For the text-containing cell, return its midpoint in [X, Y] coordinate format. 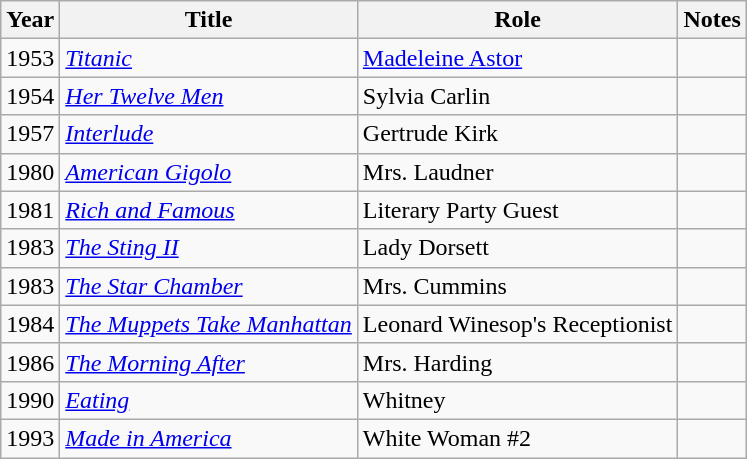
Year [30, 20]
American Gigolo [208, 172]
Mrs. Cummins [518, 286]
Lady Dorsett [518, 248]
1981 [30, 210]
The Star Chamber [208, 286]
White Woman #2 [518, 438]
Mrs. Laudner [518, 172]
1984 [30, 324]
1953 [30, 58]
1980 [30, 172]
1957 [30, 134]
Interlude [208, 134]
Leonard Winesop's Receptionist [518, 324]
1993 [30, 438]
Title [208, 20]
Her Twelve Men [208, 96]
Role [518, 20]
Made in America [208, 438]
The Morning After [208, 362]
1986 [30, 362]
The Sting II [208, 248]
Notes [712, 20]
Literary Party Guest [518, 210]
Eating [208, 400]
1954 [30, 96]
Madeleine Astor [518, 58]
Sylvia Carlin [518, 96]
The Muppets Take Manhattan [208, 324]
Titanic [208, 58]
1990 [30, 400]
Mrs. Harding [518, 362]
Whitney [518, 400]
Gertrude Kirk [518, 134]
Rich and Famous [208, 210]
